Determine the [X, Y] coordinate at the center of the cell enclosing the given text.  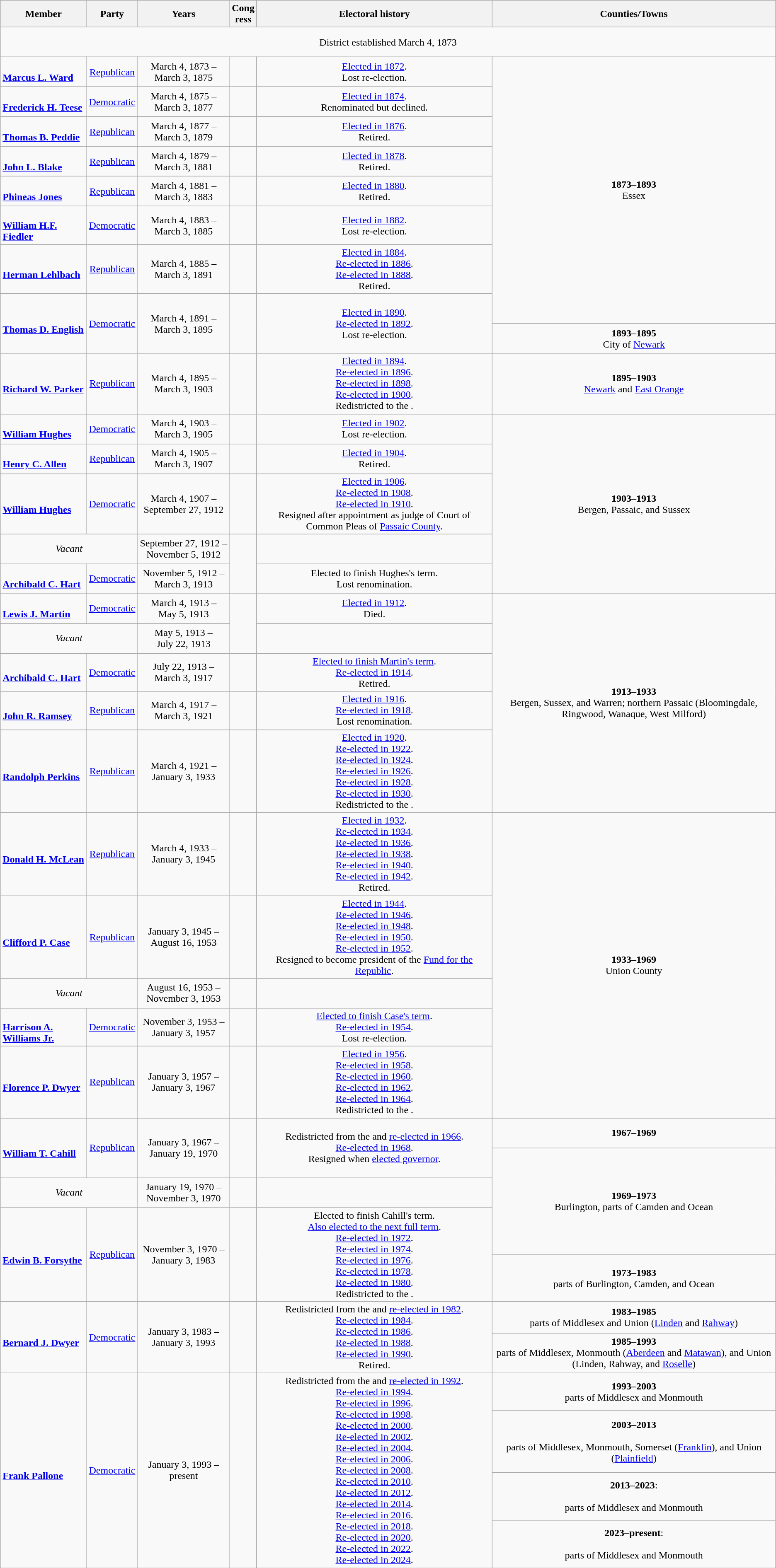
Elected in 1882.Lost re-election. [374, 225]
August 16, 1953 –November 3, 1953 [184, 993]
March 4, 1905 –March 3, 1907 [184, 459]
March 4, 1907 –September 27, 1912 [184, 504]
March 4, 1933 –January 3, 1945 [184, 854]
Elected in 1904.Retired. [374, 459]
May 5, 1913 –July 22, 1913 [184, 638]
Richard W. Parker [44, 384]
1967–1969 [634, 1133]
Party [112, 14]
1895–1903Newark and East Orange [634, 384]
William H.F. Fiedler [44, 225]
Donald H. McLean [44, 854]
Florence P. Dwyer [44, 1082]
1983–1985parts of Middlesex and Union (Linden and Rahway) [634, 1317]
November 3, 1970 –January 3, 1983 [184, 1254]
March 4, 1903 –March 3, 1905 [184, 429]
September 27, 1912 –November 5, 1912 [184, 549]
March 4, 1883 –March 3, 1885 [184, 225]
March 4, 1921 –January 3, 1933 [184, 771]
John L. Blake [44, 162]
Clifford P. Case [44, 937]
November 5, 1912 –March 3, 1913 [184, 579]
March 4, 1891 –March 3, 1895 [184, 324]
John R. Ramsey [44, 710]
March 4, 1873 –March 3, 1875 [184, 72]
March 4, 1885 –March 3, 1891 [184, 269]
Elected in 1906.Re-elected in 1908.Re-elected in 1910.Resigned after appointment as judge of Court of Common Pleas of Passaic County. [374, 504]
Lewis J. Martin [44, 609]
1913–1933Bergen, Sussex, and Warren; northern Passaic (Bloomingdale, Ringwood, Wanaque, West Milford) [634, 703]
March 4, 1913 –May 5, 1913 [184, 609]
Bernard J. Dwyer [44, 1337]
1893–1895City of Newark [634, 338]
January 3, 1967 –January 19, 1970 [184, 1148]
1993–2003parts of Middlesex and Monmouth [634, 1392]
Elected in 1902.Lost re-election. [374, 429]
Congress [243, 14]
1873–1893Essex [634, 191]
Randolph Perkins [44, 771]
District established March 4, 1873 [388, 42]
2003–2013parts of Middlesex, Monmouth, Somerset (Franklin), and Union (Plainfield) [634, 1442]
Elected to finish Martin's term.Re-elected in 1914.Retired. [374, 672]
January 3, 1957 –January 3, 1967 [184, 1082]
July 22, 1913 –March 3, 1917 [184, 672]
Frank Pallone [44, 1471]
March 4, 1879 –March 3, 1881 [184, 162]
Elected in 1878.Retired. [374, 162]
Elected to finish Hughes's term.Lost renomination. [374, 579]
1985–1993parts of Middlesex, Monmouth (Aberdeen and Matawan), and Union (Linden, Rahway, and Roselle) [634, 1353]
Henry C. Allen [44, 459]
1933–1969Union County [634, 965]
Edwin B. Forsythe [44, 1254]
Harrison A. Williams Jr. [44, 1027]
Elected in 1894.Re-elected in 1896.Re-elected in 1898.Re-elected in 1900.Redistricted to the . [374, 384]
Elected in 1920.Re-elected in 1922.Re-elected in 1924.Re-elected in 1926.Re-elected in 1928.Re-elected in 1930.Redistricted to the . [374, 771]
1973–1983parts of Burlington, Camden, and Ocean [634, 1278]
Years [184, 14]
March 4, 1877 –March 3, 1879 [184, 132]
Marcus L. Ward [44, 72]
William T. Cahill [44, 1148]
Thomas B. Peddie [44, 132]
Electoral history [374, 14]
2013–2023:parts of Middlesex and Monmouth [634, 1496]
Elected in 1912.Died. [374, 609]
Elected in 1884.Re-elected in 1886.Re-elected in 1888.Retired. [374, 269]
March 4, 1875 –March 3, 1877 [184, 102]
Elected to finish Case's term.Re-elected in 1954.Lost re-election. [374, 1027]
Elected in 1890.Re-elected in 1892.Lost re-election. [374, 324]
Elected in 1876.Retired. [374, 132]
1969–1973Burlington, parts of Camden and Ocean [634, 1201]
Elected in 1956.Re-elected in 1958.Re-elected in 1960.Re-elected in 1962.Re-elected in 1964.Redistricted to the . [374, 1082]
Elected in 1872.Lost re-election. [374, 72]
January 3, 1993 –present [184, 1471]
March 4, 1895 –March 3, 1903 [184, 384]
2023–present:parts of Middlesex and Monmouth [634, 1544]
Thomas D. English [44, 324]
Frederick H. Teese [44, 102]
Elected in 1932.Re-elected in 1934.Re-elected in 1936.Re-elected in 1938.Re-elected in 1940.Re-elected in 1942.Retired. [374, 854]
March 4, 1917 –March 3, 1921 [184, 710]
Phineas Jones [44, 191]
Herman Lehlbach [44, 269]
Elected in 1874.Renominated but declined. [374, 102]
January 3, 1945 –August 16, 1953 [184, 937]
Redistricted from the and re-elected in 1966.Re-elected in 1968.Resigned when elected governor. [374, 1148]
Member [44, 14]
Redistricted from the and re-elected in 1982.Re-elected in 1984.Re-elected in 1986.Re-elected in 1988.Re-elected in 1990.Retired. [374, 1337]
Elected in 1916.Re-elected in 1918.Lost renomination. [374, 710]
March 4, 1881 –March 3, 1883 [184, 191]
November 3, 1953 –January 3, 1957 [184, 1027]
January 3, 1983 –January 3, 1993 [184, 1337]
1903–1913Bergen, Passaic, and Sussex [634, 504]
Counties/Towns [634, 14]
January 19, 1970 –November 3, 1970 [184, 1192]
Elected in 1880.Retired. [374, 191]
